Return the (x, y) coordinate for the center point of the cell that contains the specified text.  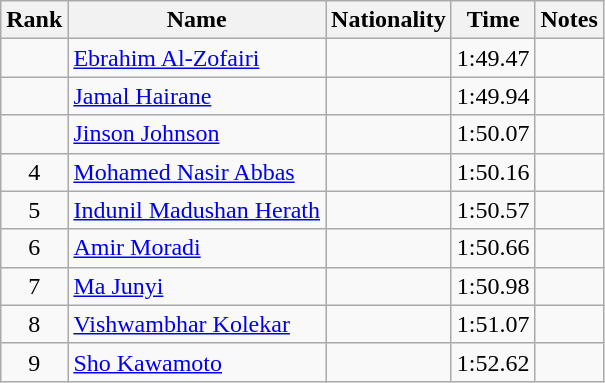
1:49.47 (493, 58)
Mohamed Nasir Abbas (197, 172)
6 (34, 248)
1:50.16 (493, 172)
Notes (569, 20)
8 (34, 324)
Vishwambhar Kolekar (197, 324)
Amir Moradi (197, 248)
Rank (34, 20)
1:51.07 (493, 324)
9 (34, 362)
1:50.07 (493, 134)
Jinson Johnson (197, 134)
1:50.66 (493, 248)
5 (34, 210)
1:49.94 (493, 96)
1:52.62 (493, 362)
Time (493, 20)
7 (34, 286)
Nationality (389, 20)
Ma Junyi (197, 286)
Ebrahim Al-Zofairi (197, 58)
1:50.98 (493, 286)
Sho Kawamoto (197, 362)
4 (34, 172)
Indunil Madushan Herath (197, 210)
1:50.57 (493, 210)
Name (197, 20)
Jamal Hairane (197, 96)
